Pinpoint the cell where the given text exists, returning its [X, Y] midpoint coordinate. 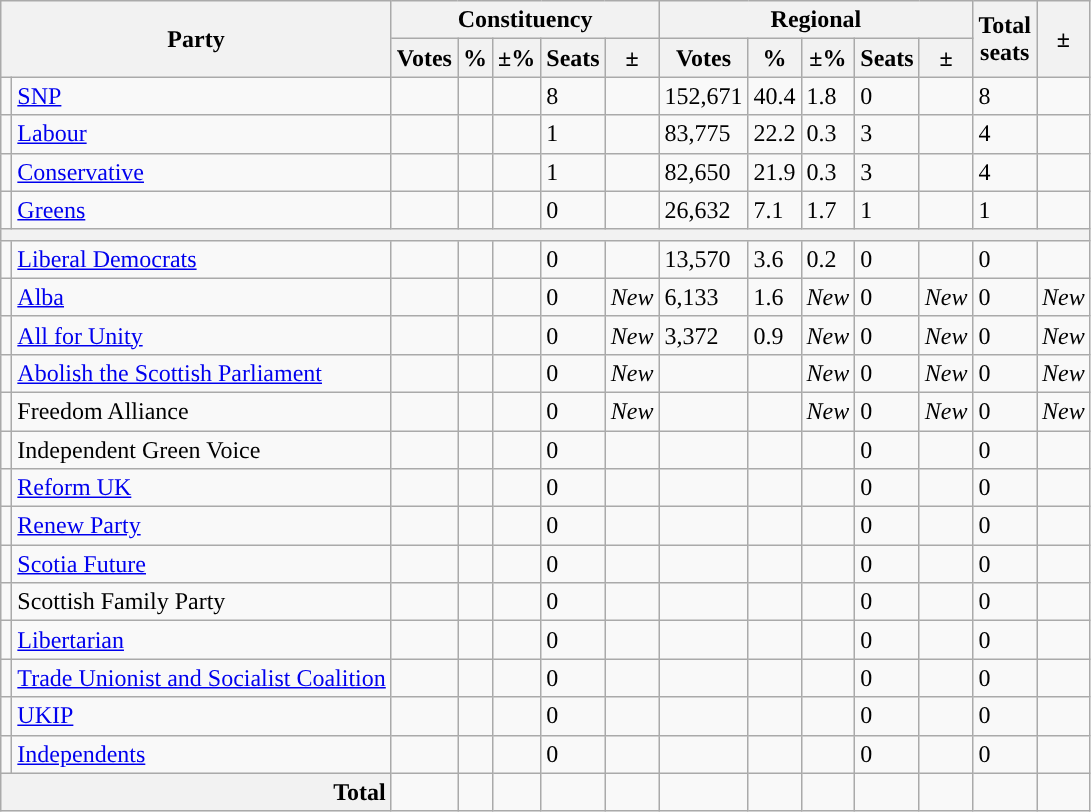
Freedom Alliance [202, 411]
Libertarian [202, 640]
Constituency [525, 20]
Renew Party [202, 526]
6,133 [704, 297]
Independents [202, 754]
SNP [202, 96]
Reform UK [202, 488]
40.4 [774, 96]
1.8 [828, 96]
82,650 [704, 172]
Alba [202, 297]
Liberal Democrats [202, 259]
21.9 [774, 172]
Scottish Family Party [202, 602]
Conservative [202, 172]
Independent Green Voice [202, 449]
Totalseats [1005, 39]
Party [196, 39]
Scotia Future [202, 564]
Trade Unionist and Socialist Coalition [202, 678]
22.2 [774, 134]
1.7 [828, 210]
152,671 [704, 96]
0.2 [828, 259]
All for Unity [202, 335]
Greens [202, 210]
13,570 [704, 259]
Abolish the Scottish Parliament [202, 373]
0.9 [774, 335]
7.1 [774, 210]
3,372 [704, 335]
Regional [816, 20]
Labour [202, 134]
3.6 [774, 259]
UKIP [202, 716]
Total [196, 792]
26,632 [704, 210]
1.6 [774, 297]
83,775 [704, 134]
